Scan for the cell matching the given text and deliver its (X, Y) coordinate at center. 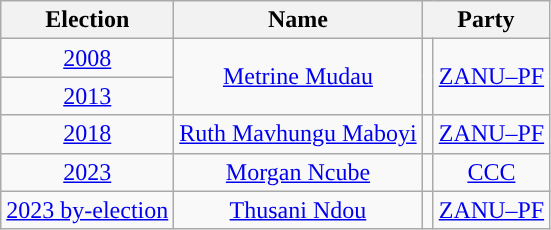
2008 (88, 58)
Metrine Mudau (298, 77)
Election (88, 20)
Ruth Mavhungu Maboyi (298, 134)
CCC (491, 172)
Party (486, 20)
Morgan Ncube (298, 172)
2013 (88, 96)
2023 by-election (88, 210)
Name (298, 20)
2023 (88, 172)
Thusani Ndou (298, 210)
2018 (88, 134)
